Search for the cell housing the specified text and yield its (X, Y) center coordinate. 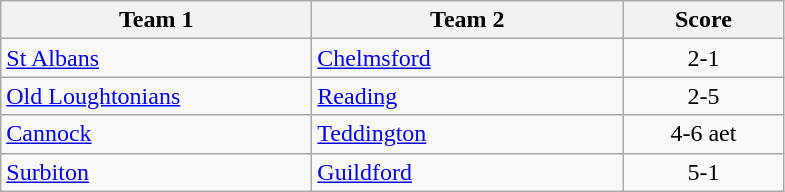
2-5 (704, 96)
Chelmsford (468, 58)
Surbiton (156, 172)
Score (704, 20)
Old Loughtonians (156, 96)
Team 2 (468, 20)
5-1 (704, 172)
4-6 aet (704, 134)
Guildford (468, 172)
Reading (468, 96)
2-1 (704, 58)
Cannock (156, 134)
St Albans (156, 58)
Team 1 (156, 20)
Teddington (468, 134)
